Detect which cell encompasses the target text, then output its [x, y] center coordinate. 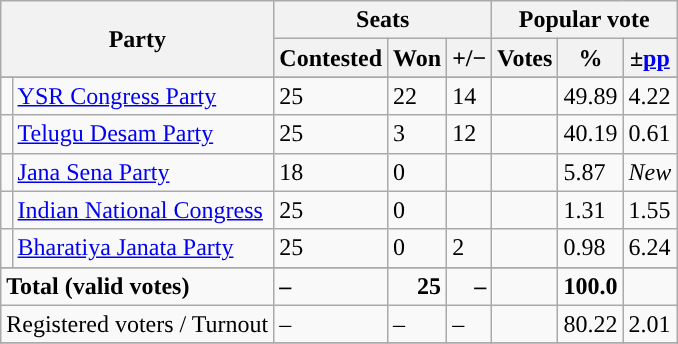
40.19 [590, 134]
Jana Sena Party [143, 172]
2 [470, 248]
Registered voters / Turnout [138, 324]
12 [470, 134]
Indian National Congress [143, 210]
3 [418, 134]
Votes [525, 58]
Popular vote [584, 20]
New [650, 172]
1.31 [590, 210]
1.55 [650, 210]
±pp [650, 58]
49.89 [590, 96]
Total (valid votes) [138, 286]
Seats [383, 20]
Party [138, 39]
80.22 [590, 324]
2.01 [650, 324]
Won [418, 58]
4.22 [650, 96]
Bharatiya Janata Party [143, 248]
0.61 [650, 134]
Telugu Desam Party [143, 134]
Contested [331, 58]
14 [470, 96]
% [590, 58]
0.98 [590, 248]
18 [331, 172]
100.0 [590, 286]
22 [418, 96]
6.24 [650, 248]
+/− [470, 58]
5.87 [590, 172]
YSR Congress Party [143, 96]
